Identify which cell holds the provided text, then report its [X, Y] central coordinate. 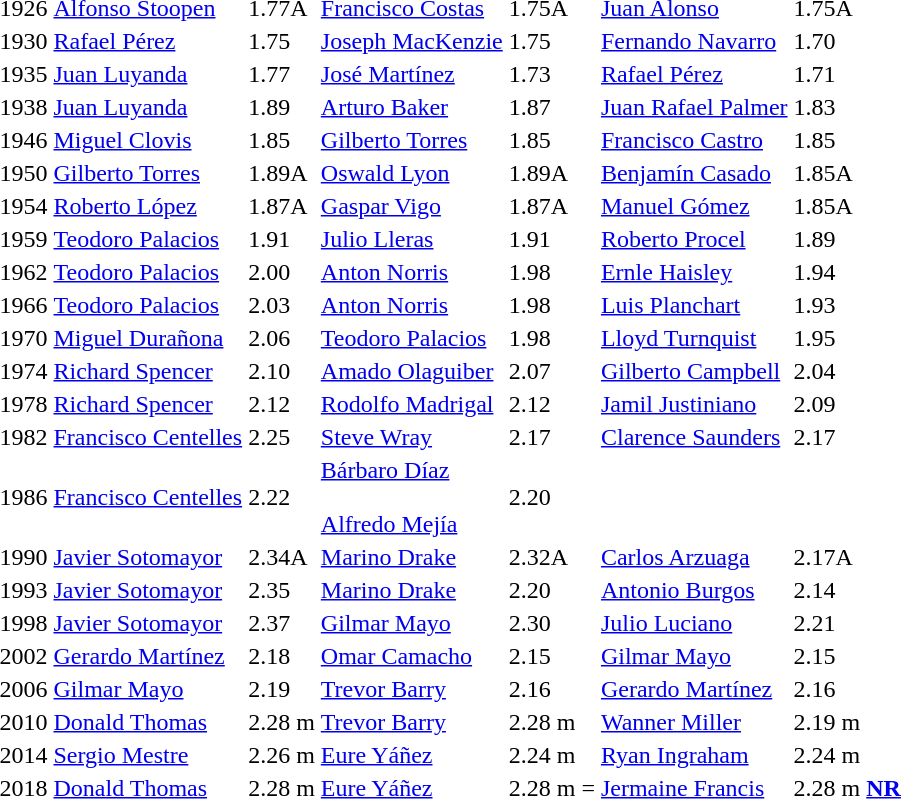
Amado Olaguiber [412, 371]
1.77 [282, 74]
Ryan Ingraham [694, 755]
Francisco Castro [694, 140]
Bárbaro Díaz Alfredo Mejía [412, 497]
2.35 [282, 590]
2.07 [552, 371]
1.87 [552, 107]
1.93 [847, 305]
2.04 [847, 371]
1.70 [847, 41]
2.25 [282, 437]
2.18 [282, 656]
2.37 [282, 623]
Fernando Navarro [694, 41]
1.95 [847, 338]
2.00 [282, 272]
Oswald Lyon [412, 173]
Roberto Procel [694, 239]
2.09 [847, 404]
2.03 [282, 305]
1.71 [847, 74]
2.34A [282, 557]
Carlos Arzuaga [694, 557]
Rodolfo Madrigal [412, 404]
Miguel Clovis [148, 140]
Wanner Miller [694, 722]
2.26 m [282, 755]
Steve Wray [412, 437]
Gilberto Campbell [694, 371]
Julio Lleras [412, 239]
Benjamín Casado [694, 173]
Arturo Baker [412, 107]
2.21 [847, 623]
2.14 [847, 590]
Lloyd Turnquist [694, 338]
Sergio Mestre [148, 755]
Gaspar Vigo [412, 206]
2.22 [282, 497]
2.17A [847, 557]
Joseph MacKenzie [412, 41]
1.94 [847, 272]
Julio Luciano [694, 623]
Eure Yáñez [412, 755]
Manuel Gómez [694, 206]
Luis Planchart [694, 305]
1.73 [552, 74]
2.19 m [847, 722]
1.83 [847, 107]
2.06 [282, 338]
Jamil Justiniano [694, 404]
2.30 [552, 623]
Ernle Haisley [694, 272]
Juan Rafael Palmer [694, 107]
Donald Thomas [148, 722]
2.32A [552, 557]
José Martínez [412, 74]
Clarence Saunders [694, 437]
Omar Camacho [412, 656]
Antonio Burgos [694, 590]
Miguel Durañona [148, 338]
2.19 [282, 689]
2.10 [282, 371]
Roberto López [148, 206]
